Search for the cell housing the specified text and yield its (X, Y) center coordinate. 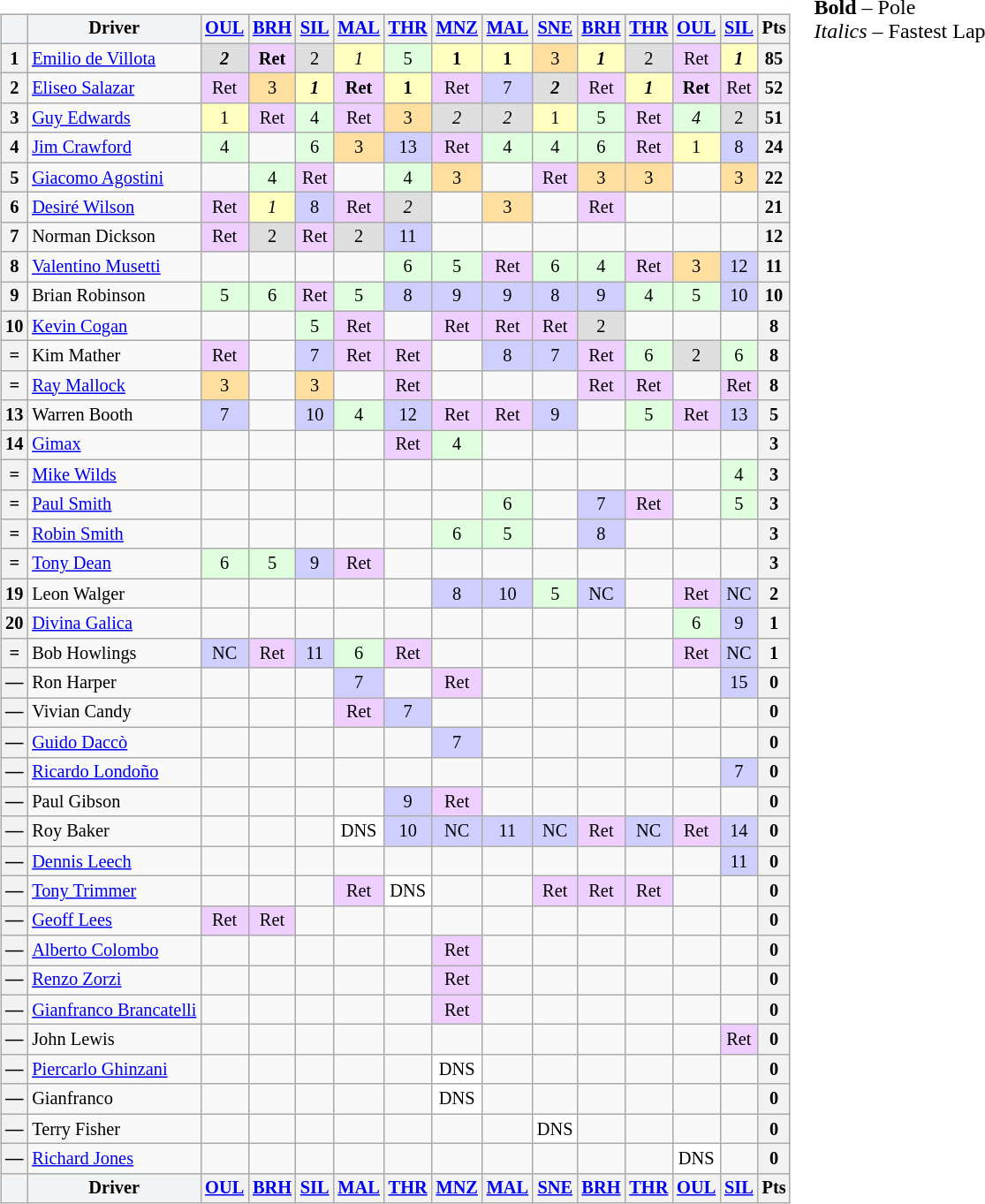
Guy Edwards (114, 118)
Jim Crawford (114, 148)
Brian Robinson (114, 297)
51 (774, 118)
Gimax (114, 445)
Leon Walger (114, 594)
Tony Trimmer (114, 891)
Ron Harper (114, 683)
20 (14, 624)
Mike Wilds (114, 474)
Richard Jones (114, 1159)
Geoff Lees (114, 920)
Roy Baker (114, 831)
Bob Howlings (114, 653)
Eliseo Salazar (114, 88)
Warren Booth (114, 415)
Piercarlo Ghinzani (114, 1070)
Gianfranco (114, 1099)
Kim Mather (114, 356)
Dennis Leech (114, 861)
Divina Galica (114, 624)
Renzo Zorzi (114, 981)
15 (739, 683)
24 (774, 148)
Tony Dean (114, 564)
Kevin Cogan (114, 326)
Ricardo Londoño (114, 772)
Giacomo Agostini (114, 178)
Vivian Candy (114, 713)
Guido Daccò (114, 742)
Ray Mallock (114, 386)
John Lewis (114, 1040)
Robin Smith (114, 534)
Emilio de Villota (114, 58)
85 (774, 58)
Paul Gibson (114, 802)
Gianfranco Brancatelli (114, 1010)
Terry Fisher (114, 1129)
52 (774, 88)
Alberto Colombo (114, 950)
19 (14, 594)
Paul Smith (114, 504)
Norman Dickson (114, 237)
Valentino Musetti (114, 267)
22 (774, 178)
Desiré Wilson (114, 208)
21 (774, 208)
